Find where the given text appears and provide that cell's center as [x, y] coordinate. 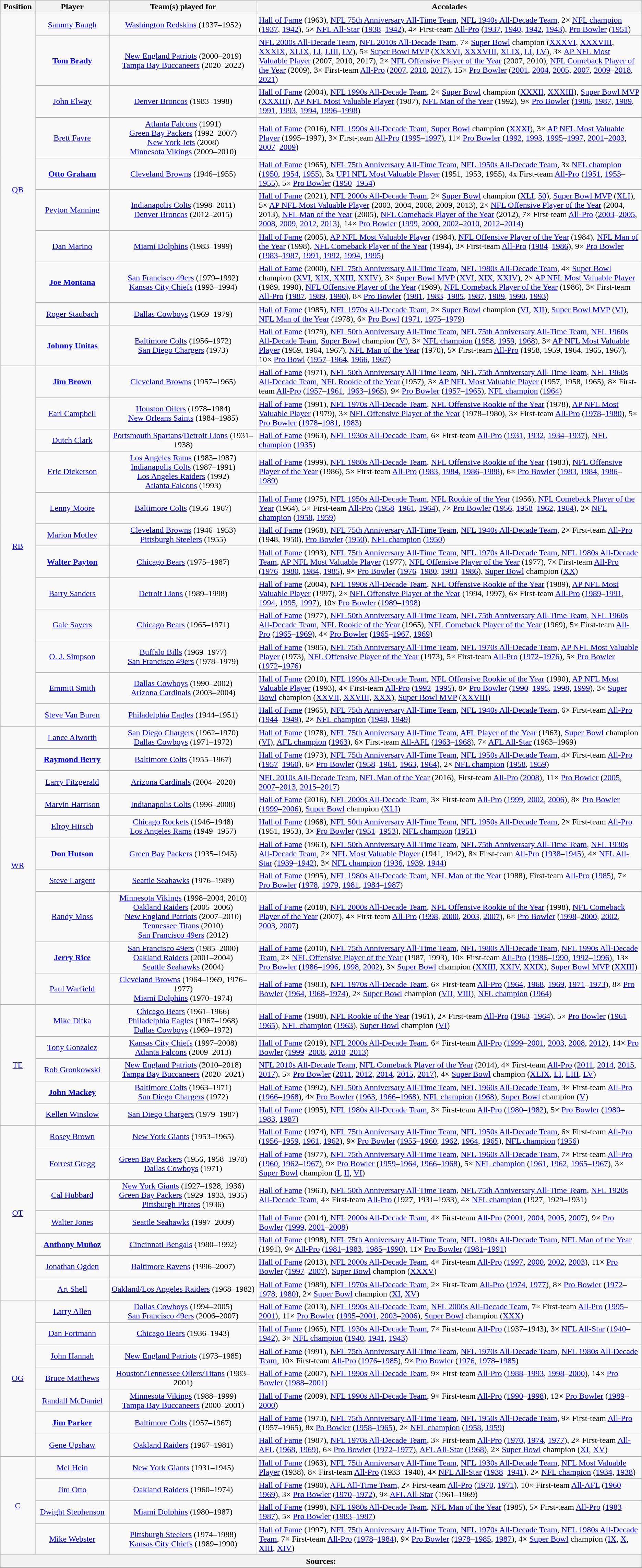
Cleveland Browns (1964–1969, 1976–1977)Miami Dolphins (1970–1974) [183, 989]
Don Hutson [72, 854]
Miami Dolphins (1983–1999) [183, 246]
Roger Staubach [72, 314]
Gene Upshaw [72, 1445]
Oakland Raiders (1960–1974) [183, 1490]
Forrest Gregg [72, 1163]
Hall of Fame (1963), NFL 1930s All-Decade Team, 6× First-team All-Pro (1931, 1932, 1934–1937), NFL champion (1935) [449, 440]
Cleveland Browns (1946–1953)Pittsburgh Steelers (1955) [183, 535]
San Diego Chargers (1962–1970)Dallas Cowboys (1971–1972) [183, 737]
Steve Van Buren [72, 715]
Jerry Rice [72, 957]
Walter Jones [72, 1222]
Cleveland Browns (1946–1955) [183, 174]
Sources: [321, 1561]
Indianapolis Colts (1998–2011)Denver Broncos (2012–2015) [183, 210]
Minnesota Vikings (1988–1999)Tampa Bay Buccaneers (2000–2001) [183, 1401]
Chicago Bears (1961–1966)Philadelphia Eagles (1967–1968)Dallas Cowboys (1969–1972) [183, 1021]
Dallas Cowboys (1969–1979) [183, 314]
Hall of Fame (1989), NFL 1970s All-Decade Team, 2× First-Team All-Pro (1974, 1977), 8× Pro Bowler (1972–1978, 1980), 2× Super Bowl champion (XI, XV) [449, 1289]
Hall of Fame (1965), NFL 75th Anniversary All-Time Team, NFL 1940s All-Decade Team, 6× First-team All-Pro (1944–1949), 2× NFL champion (1948, 1949) [449, 715]
New England Patriots (2010–2018)Tampa Bay Buccaneers (2020–2021) [183, 1070]
QB [18, 190]
San Diego Chargers (1979–1987) [183, 1114]
Bruce Matthews [72, 1378]
Jim Brown [72, 382]
Detroit Lions (1989–1998) [183, 593]
OG [18, 1378]
Dutch Clark [72, 440]
Hall of Fame (2019), NFL 2000s All-Decade Team, 6× First-team All-Pro (1999–2001, 2003, 2008, 2012), 14× Pro Bowler (1999–2008, 2010–2013) [449, 1048]
Hall of Fame (2016), NFL 2000s All-Decade Team, 3× First-team All-Pro (1999, 2002, 2006), 8× Pro Bowler (1999–2006), Super Bowl champion (XLI) [449, 804]
Steve Largent [72, 880]
Dwight Stephenson [72, 1512]
Randall McDaniel [72, 1401]
Baltimore Ravens (1996–2007) [183, 1266]
NFL 2010s All-Decade Team, NFL Man of the Year (2016), First-team All-Pro (2008), 11× Pro Bowler (2005, 2007–2013, 2015–2017) [449, 782]
Hall of Fame (2014), NFL 2000s All-Decade Team, 4× First-team All-Pro (2001, 2004, 2005, 2007), 9× Pro Bowler (1999, 2001–2008) [449, 1222]
Joe Montana [72, 282]
New England Patriots (2000–2019)Tampa Bay Buccaneers (2020–2022) [183, 61]
Indianapolis Colts (1996–2008) [183, 804]
Team(s) played for [183, 7]
Houston/Tennessee Oilers/Titans (1983–2001) [183, 1378]
Green Bay Packers (1935–1945) [183, 854]
Otto Graham [72, 174]
Elroy Hirsch [72, 826]
Accolades [449, 7]
Hall of Fame (2007), NFL 1990s All-Decade Team, 9× First-team All-Pro (1988–1993, 1998–2000), 14× Pro Bowler (1988–2001) [449, 1378]
Mike Webster [72, 1539]
Washington Redskins (1937–1952) [183, 25]
Seattle Seahawks (1976–1989) [183, 880]
Emmitt Smith [72, 688]
Pittsburgh Steelers (1974–1988)Kansas City Chiefs (1989–1990) [183, 1539]
Baltimore Colts (1955–1967) [183, 760]
New York Giants (1927–1928, 1936)Green Bay Packers (1929–1933, 1935)Pittsburgh Pirates (1936) [183, 1195]
Jonathan Ogden [72, 1266]
Baltimore Colts (1956–1972) San Diego Chargers (1973) [183, 346]
Hall of Fame (1995), NFL 1980s All-Decade Team, NFL Man of the Year (1988), First-team All-Pro (1985), 7× Pro Bowler (1978, 1979, 1981, 1984–1987) [449, 880]
Cleveland Browns (1957–1965) [183, 382]
Randy Moss [72, 917]
Houston Oilers (1978–1984)New Orleans Saints (1984–1985) [183, 413]
Lance Alworth [72, 737]
Position [18, 7]
New York Giants (1953–1965) [183, 1137]
Jim Parker [72, 1423]
San Francisco 49ers (1985–2000)Oakland Raiders (2001–2004)Seattle Seahawks (2004) [183, 957]
Earl Campbell [72, 413]
Lenny Moore [72, 508]
Jim Otto [72, 1490]
Rob Gronkowski [72, 1070]
Brett Favre [72, 138]
Tony Gonzalez [72, 1048]
Anthony Muñoz [72, 1244]
Player [72, 7]
Denver Broncos (1983–1998) [183, 101]
Dan Fortmann [72, 1334]
Raymond Berry [72, 760]
Seattle Seahawks (1997–2009) [183, 1222]
Chicago Rockets (1946–1948)Los Angeles Rams (1949–1957) [183, 826]
Portsmouth Spartans/Detroit Lions (1931–1938) [183, 440]
John Mackey [72, 1092]
Art Shell [72, 1289]
Oakland/Los Angeles Raiders (1968–1982) [183, 1289]
Hall of Fame (1965), NFL 1930s All-Decade Team, 7× First-team All-Pro (1937–1943), 3× NFL All-Star (1940–1942), 3× NFL champion (1940, 1941, 1943) [449, 1334]
Paul Warfield [72, 989]
Miami Dolphins (1980–1987) [183, 1512]
Baltimore Colts (1963–1971)San Diego Chargers (1972) [183, 1092]
TE [18, 1065]
Larry Fitzgerald [72, 782]
Hall of Fame (1995), NFL 1980s All-Decade Team, 3× First-team All-Pro (1980–1982), 5× Pro Bowler (1980–1983, 1987) [449, 1114]
Chicago Bears (1965–1971) [183, 625]
Buffalo Bills (1969–1977)San Francisco 49ers (1978–1979) [183, 656]
Walter Payton [72, 562]
Mike Ditka [72, 1021]
Sammy Baugh [72, 25]
Baltimore Colts (1957–1967) [183, 1423]
Peyton Manning [72, 210]
Philadelphia Eagles (1944–1951) [183, 715]
Dan Marino [72, 246]
C [18, 1506]
Mel Hein [72, 1467]
Hall of Fame (1998), NFL 1980s All-Decade Team, NFL Man of the Year (1985), 5× First-team All-Pro (1983–1987), 5× Pro Bowler (1983–1987) [449, 1512]
Johnny Unitas [72, 346]
Rosey Brown [72, 1137]
Kellen Winslow [72, 1114]
Cal Hubbard [72, 1195]
Green Bay Packers (1956, 1958–1970)Dallas Cowboys (1971) [183, 1163]
WR [18, 865]
New York Giants (1931–1945) [183, 1467]
Oakland Raiders (1967–1981) [183, 1445]
Gale Sayers [72, 625]
Larry Allen [72, 1312]
John Hannah [72, 1356]
John Elway [72, 101]
Marvin Harrison [72, 804]
Tom Brady [72, 61]
Eric Dickerson [72, 472]
O. J. Simpson [72, 656]
Dallas Cowboys (1990–2002)Arizona Cardinals (2003–2004) [183, 688]
Chicago Bears (1975–1987) [183, 562]
OT [18, 1213]
San Francisco 49ers (1979–1992)Kansas City Chiefs (1993–1994) [183, 282]
Barry Sanders [72, 593]
New England Patriots (1973–1985) [183, 1356]
RB [18, 546]
Kansas City Chiefs (1997–2008)Atlanta Falcons (2009–2013) [183, 1048]
Minnesota Vikings (1998–2004, 2010)Oakland Raiders (2005–2006)New England Patriots (2007–2010)Tennessee Titans (2010)San Francisco 49ers (2012) [183, 917]
Marion Motley [72, 535]
Hall of Fame (2009), NFL 1990s All-Decade Team, 9× First-team All-Pro (1990–1998), 12× Pro Bowler (1989–2000) [449, 1401]
Chicago Bears (1936–1943) [183, 1334]
Los Angeles Rams (1983–1987)Indianapolis Colts (1987–1991)Los Angeles Raiders (1992)Atlanta Falcons (1993) [183, 472]
Dallas Cowboys (1994–2005)San Francisco 49ers (2006–2007) [183, 1312]
Arizona Cardinals (2004–2020) [183, 782]
Atlanta Falcons (1991)Green Bay Packers (1992–2007)New York Jets (2008)Minnesota Vikings (2009–2010) [183, 138]
Cincinnati Bengals (1980–1992) [183, 1244]
Baltimore Colts (1956–1967) [183, 508]
